Determine the (X, Y) coordinate at the center of the cell enclosing the given text.  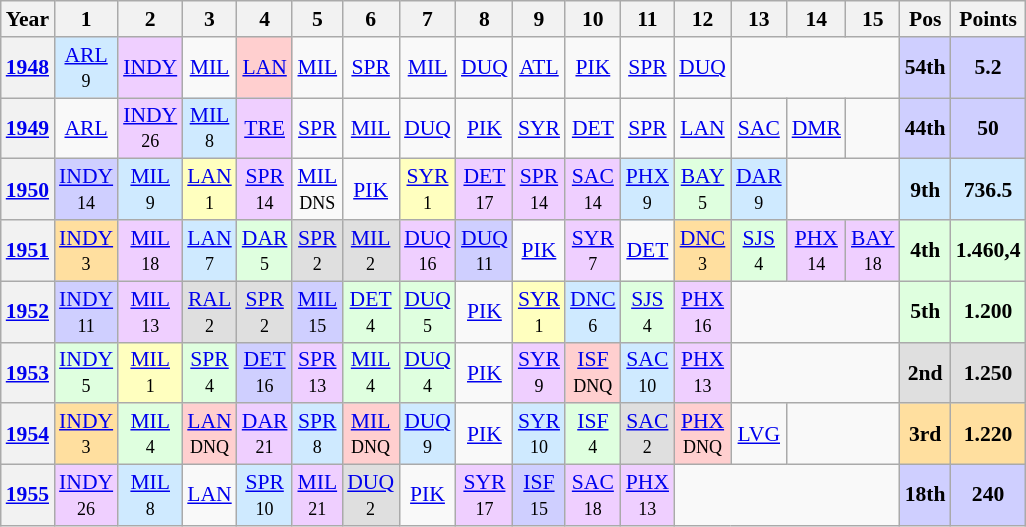
DET17 (484, 190)
DUQ11 (484, 250)
44th (926, 128)
4 (265, 19)
7 (428, 19)
1949 (28, 128)
6 (370, 19)
1.220 (988, 434)
Points (988, 19)
54th (926, 68)
3rd (926, 434)
1954 (28, 434)
DAR9 (759, 190)
SYR9 (539, 372)
INDY11 (86, 312)
1951 (28, 250)
4th (926, 250)
LAN1 (209, 190)
9th (926, 190)
MIL1 (150, 372)
BAY5 (702, 190)
2nd (926, 372)
MIL2 (370, 250)
MIL13 (150, 312)
TRE (265, 128)
SYR10 (539, 434)
10 (593, 19)
MIL15 (317, 312)
DUQ16 (428, 250)
12 (702, 19)
SAC14 (593, 190)
5 (317, 19)
LANDNQ (209, 434)
1.460,4 (988, 250)
1948 (28, 68)
DUQ4 (428, 372)
Pos (926, 19)
1950 (28, 190)
15 (873, 19)
ISF4 (593, 434)
DET16 (265, 372)
1955 (28, 496)
SPR8 (317, 434)
DNC3 (702, 250)
MILDNQ (370, 434)
ARL9 (86, 68)
50 (988, 128)
SAC2 (648, 434)
SPR10 (265, 496)
SPR13 (317, 372)
ISFDNQ (593, 372)
MIL18 (150, 250)
ISF15 (539, 496)
SYR7 (593, 250)
LAN7 (209, 250)
DET4 (370, 312)
240 (988, 496)
DAR5 (265, 250)
MIL9 (150, 190)
5th (926, 312)
SYR (539, 128)
SAC10 (648, 372)
BAY18 (873, 250)
PHX14 (816, 250)
DUQ9 (428, 434)
PHX9 (648, 190)
DNC6 (593, 312)
SYR17 (484, 496)
8 (484, 19)
13 (759, 19)
1.250 (988, 372)
DMR (816, 128)
INDY (150, 68)
18th (926, 496)
DAR21 (265, 434)
9 (539, 19)
ATL (539, 68)
736.5 (988, 190)
14 (816, 19)
ARL (86, 128)
3 (209, 19)
MILDNS (317, 190)
1.200 (988, 312)
DUQ5 (428, 312)
SAC18 (593, 496)
INDY5 (86, 372)
MIL21 (317, 496)
PHXDNQ (702, 434)
DUQ2 (370, 496)
2 (150, 19)
1953 (28, 372)
11 (648, 19)
LVG (759, 434)
RAL2 (209, 312)
PHX16 (702, 312)
5.2 (988, 68)
SPR4 (209, 372)
1952 (28, 312)
1 (86, 19)
INDY14 (86, 190)
SAC (759, 128)
Year (28, 19)
